Provide the [x, y] coordinate of the cell's center where the given text is located.  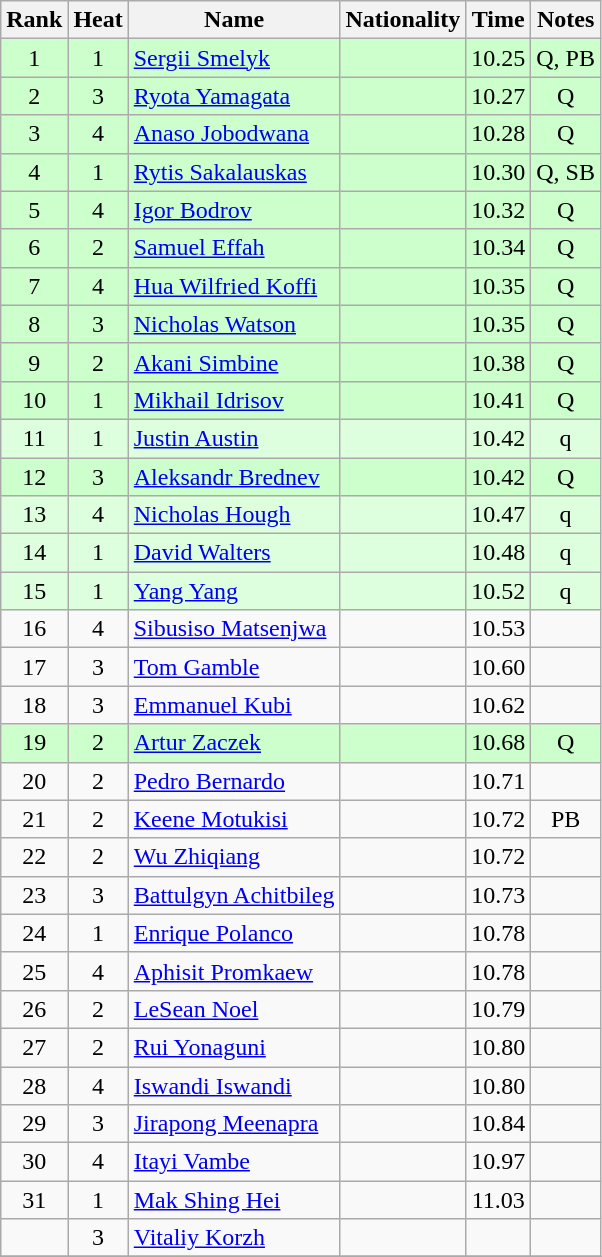
10 [34, 400]
Rui Yonaguni [234, 1047]
10.62 [498, 705]
10.38 [498, 362]
14 [34, 553]
10.32 [498, 210]
10.47 [498, 515]
10.84 [498, 1124]
13 [34, 515]
10.53 [498, 629]
Pedro Bernardo [234, 781]
11 [34, 438]
Mak Shing Hei [234, 1200]
Emmanuel Kubi [234, 705]
Sergii Smelyk [234, 58]
29 [34, 1124]
Nicholas Watson [234, 324]
Tom Gamble [234, 667]
10.71 [498, 781]
17 [34, 667]
22 [34, 857]
Ryota Yamagata [234, 96]
Itayi Vambe [234, 1162]
Rank [34, 20]
10.48 [498, 553]
Iswandi Iswandi [234, 1085]
10.52 [498, 591]
Notes [566, 20]
10.25 [498, 58]
15 [34, 591]
10.27 [498, 96]
10.41 [498, 400]
Time [498, 20]
Enrique Polanco [234, 933]
12 [34, 477]
25 [34, 971]
Anaso Jobodwana [234, 134]
24 [34, 933]
Sibusiso Matsenjwa [234, 629]
Hua Wilfried Koffi [234, 286]
10.34 [498, 248]
11.03 [498, 1200]
9 [34, 362]
Mikhail Idrisov [234, 400]
LeSean Noel [234, 1009]
6 [34, 248]
Heat [98, 20]
8 [34, 324]
Rytis Sakalauskas [234, 172]
19 [34, 743]
20 [34, 781]
Name [234, 20]
18 [34, 705]
Aphisit Promkaew [234, 971]
10.28 [498, 134]
Wu Zhiqiang [234, 857]
10.68 [498, 743]
10.30 [498, 172]
31 [34, 1200]
28 [34, 1085]
Igor Bodrov [234, 210]
Akani Simbine [234, 362]
26 [34, 1009]
Vitaliy Korzh [234, 1238]
30 [34, 1162]
Keene Motukisi [234, 819]
23 [34, 895]
5 [34, 210]
10.60 [498, 667]
PB [566, 819]
Justin Austin [234, 438]
10.79 [498, 1009]
Artur Zaczek [234, 743]
21 [34, 819]
10.73 [498, 895]
Yang Yang [234, 591]
Q, SB [566, 172]
27 [34, 1047]
Nicholas Hough [234, 515]
Battulgyn Achitbileg [234, 895]
7 [34, 286]
16 [34, 629]
Q, PB [566, 58]
10.97 [498, 1162]
Samuel Effah [234, 248]
Nationality [403, 20]
Aleksandr Brednev [234, 477]
David Walters [234, 553]
Jirapong Meenapra [234, 1124]
